Provide the (x, y) coordinate of the cell's center where the given text is located.  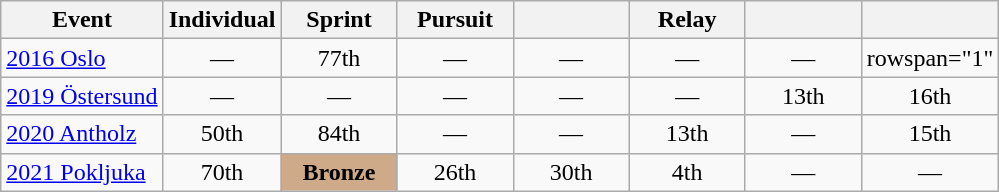
Relay (687, 20)
4th (687, 172)
2020 Antholz (82, 134)
26th (455, 172)
77th (339, 58)
2019 Östersund (82, 96)
rowspan="1" (930, 58)
84th (339, 134)
Individual (222, 20)
Bronze (339, 172)
2021 Pokljuka (82, 172)
50th (222, 134)
Sprint (339, 20)
15th (930, 134)
70th (222, 172)
Pursuit (455, 20)
Event (82, 20)
30th (571, 172)
2016 Oslo (82, 58)
16th (930, 96)
